Return [x, y] of the center of cell containing provided text 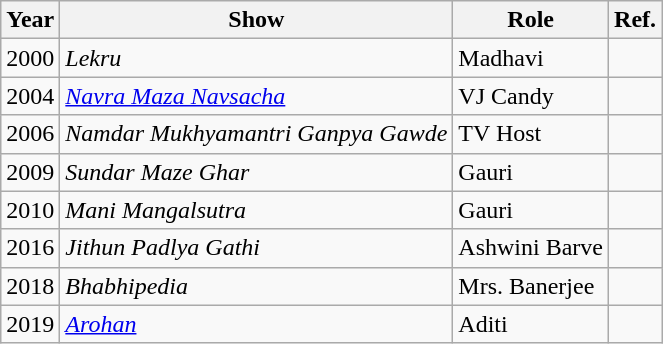
Role [531, 20]
Sundar Maze Ghar [256, 172]
Ref. [636, 20]
TV Host [531, 134]
2016 [30, 248]
Ashwini Barve [531, 248]
VJ Candy [531, 96]
Aditi [531, 324]
Arohan [256, 324]
2018 [30, 286]
2004 [30, 96]
Bhabhipedia [256, 286]
Mani Mangalsutra [256, 210]
Jithun Padlya Gathi [256, 248]
Lekru [256, 58]
Mrs. Banerjee [531, 286]
2009 [30, 172]
2000 [30, 58]
2010 [30, 210]
Namdar Mukhyamantri Ganpya Gawde [256, 134]
Madhavi [531, 58]
2019 [30, 324]
Show [256, 20]
Navra Maza Navsacha [256, 96]
2006 [30, 134]
Year [30, 20]
